Provide the [X, Y] coordinate of the cell's center where the given text is located.  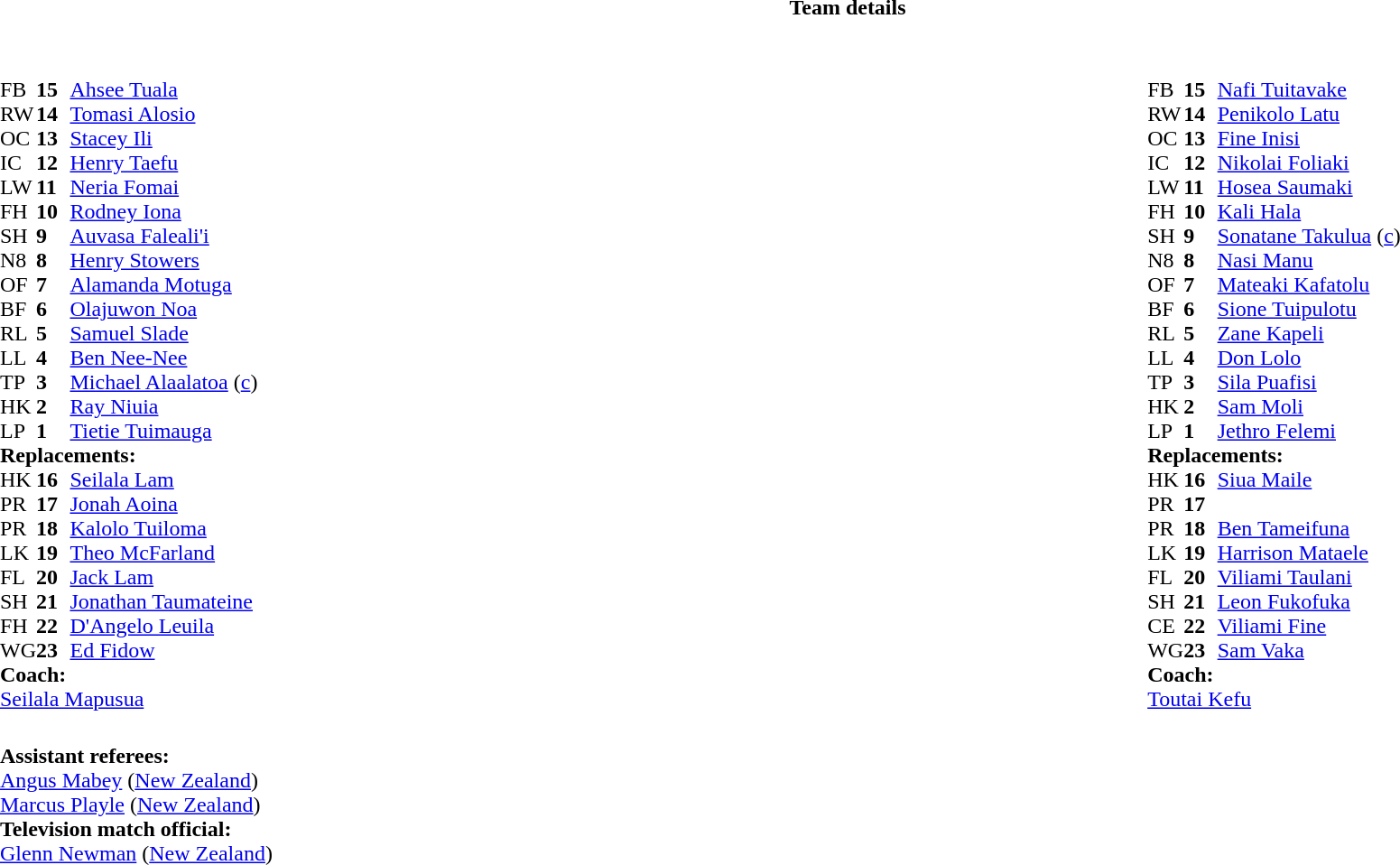
Henry Taefu [163, 163]
Seilala Lam [163, 480]
Jonah Aoina [163, 504]
Kalolo Tuiloma [163, 529]
Rodney Iona [163, 211]
Ben Nee-Nee [163, 358]
Michael Alaalatoa (c) [163, 383]
Alamanda Motuga [163, 285]
Coach: [128, 675]
Tietie Tuimauga [163, 432]
D'Angelo Leuila [163, 627]
Olajuwon Noa [163, 309]
Stacey Ili [163, 139]
Ahsee Tuala [163, 90]
Henry Stowers [163, 260]
Theo McFarland [163, 553]
Ed Fidow [163, 650]
Replacements: [128, 455]
Jonathan Taumateine [163, 601]
CE [1165, 627]
Samuel Slade [163, 334]
Seilala Mapusua [128, 699]
Tomasi Alosio [163, 114]
Jack Lam [163, 578]
Auvasa Faleali'i [163, 237]
Neria Fomai [163, 188]
Ray Niuia [163, 406]
